Capture the cell that displays the provided text and extract its [x, y] central coordinate. 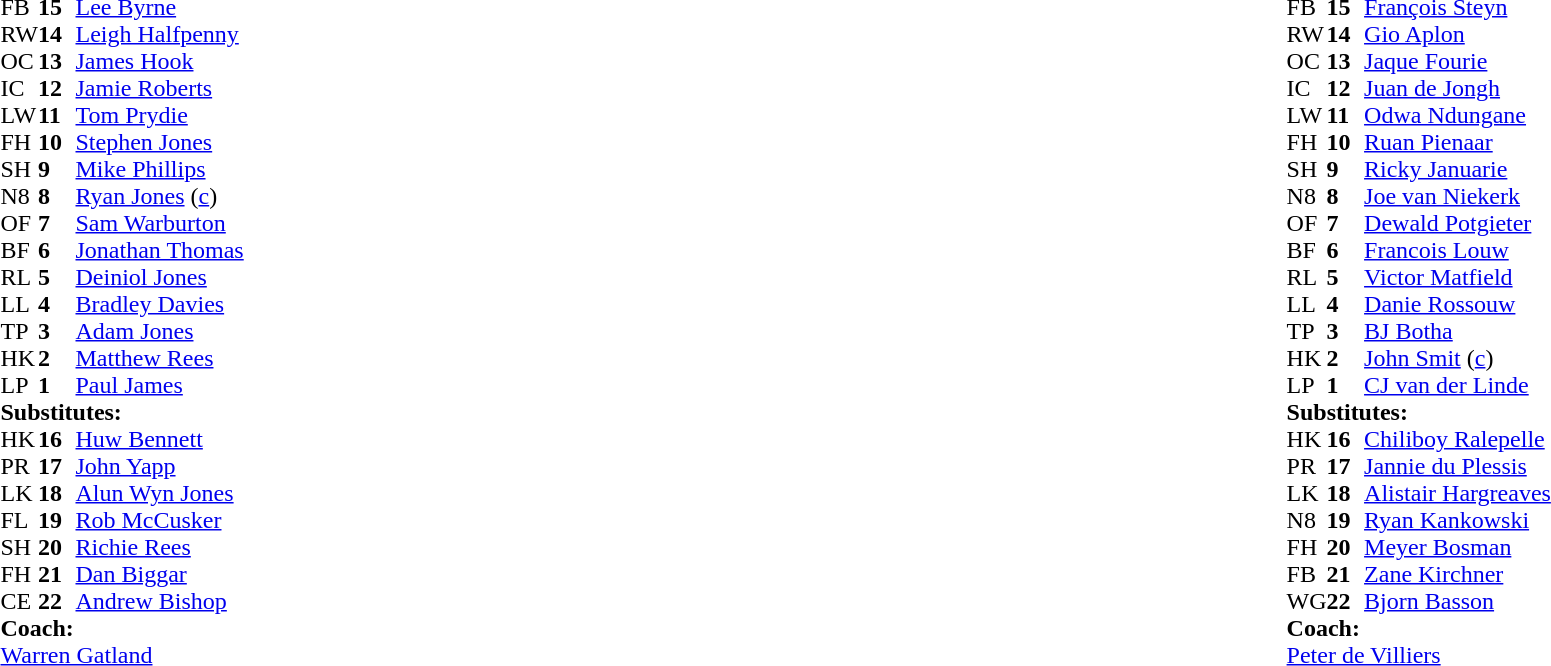
Richie Rees [160, 548]
Stephen Jones [160, 142]
Joe van Niekerk [1458, 196]
Mike Phillips [160, 170]
Paul James [160, 386]
Tom Prydie [160, 116]
Francois Louw [1458, 250]
Alun Wyn Jones [160, 494]
Danie Rossouw [1458, 304]
Jonathan Thomas [160, 250]
Leigh Halfpenny [160, 34]
WG [1307, 602]
Victor Matfield [1458, 278]
Meyer Bosman [1458, 548]
Sam Warburton [160, 224]
Alistair Hargreaves [1458, 494]
Ruan Pienaar [1458, 142]
Matthew Rees [160, 358]
Ryan Kankowski [1458, 520]
CJ van der Linde [1458, 386]
Ricky Januarie [1458, 170]
Huw Bennett [160, 440]
Jamie Roberts [160, 88]
Rob McCusker [160, 520]
Juan de Jongh [1458, 88]
FB [1307, 574]
Adam Jones [160, 332]
John Yapp [160, 466]
Ryan Jones (c) [160, 196]
James Hook [160, 62]
Zane Kirchner [1458, 574]
Dewald Potgieter [1458, 224]
Dan Biggar [160, 574]
CE [19, 602]
FL [19, 520]
Bjorn Basson [1458, 602]
Gio Aplon [1458, 34]
Deiniol Jones [160, 278]
BJ Botha [1458, 332]
Andrew Bishop [160, 602]
John Smit (c) [1458, 358]
Jannie du Plessis [1458, 466]
Bradley Davies [160, 304]
Jaque Fourie [1458, 62]
Odwa Ndungane [1458, 116]
Chiliboy Ralepelle [1458, 440]
